Output the [X, Y] coordinate of the center of the cell containing the given text.  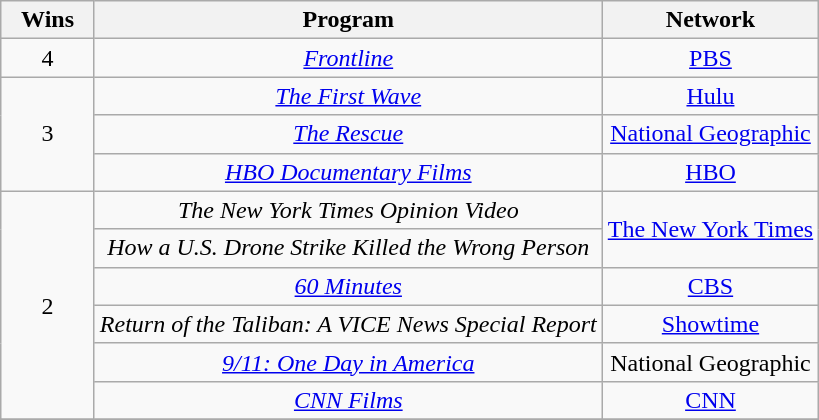
4 [48, 58]
Return of the Taliban: A VICE News Special Report [348, 324]
Program [348, 20]
CBS [710, 286]
9/11: One Day in America [348, 362]
Wins [48, 20]
How a U.S. Drone Strike Killed the Wrong Person [348, 248]
HBO Documentary Films [348, 172]
2 [48, 305]
Hulu [710, 96]
Frontline [348, 58]
HBO [710, 172]
Network [710, 20]
PBS [710, 58]
The New York Times [710, 229]
CNN [710, 400]
The New York Times Opinion Video [348, 210]
60 Minutes [348, 286]
The Rescue [348, 134]
CNN Films [348, 400]
The First Wave [348, 96]
Showtime [710, 324]
3 [48, 134]
